Return (X, Y) of the center of cell containing provided text 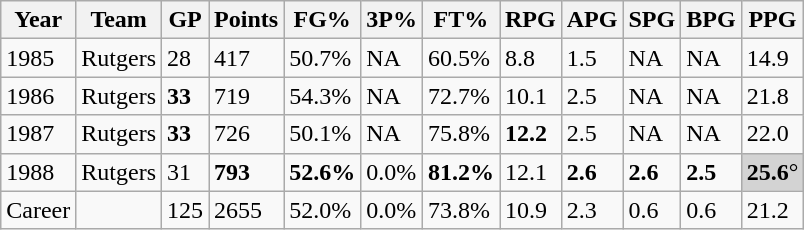
21.8 (772, 96)
FG% (322, 20)
8.8 (531, 58)
793 (246, 172)
21.2 (772, 210)
726 (246, 134)
52.0% (322, 210)
14.9 (772, 58)
2655 (246, 210)
1988 (38, 172)
719 (246, 96)
81.2% (460, 172)
417 (246, 58)
73.8% (460, 210)
10.9 (531, 210)
GP (186, 20)
31 (186, 172)
25.6° (772, 172)
50.1% (322, 134)
2.3 (592, 210)
60.5% (460, 58)
54.3% (322, 96)
50.7% (322, 58)
1986 (38, 96)
APG (592, 20)
12.2 (531, 134)
Team (119, 20)
3P% (392, 20)
Career (38, 210)
RPG (531, 20)
10.1 (531, 96)
22.0 (772, 134)
1987 (38, 134)
28 (186, 58)
SPG (652, 20)
52.6% (322, 172)
125 (186, 210)
1.5 (592, 58)
12.1 (531, 172)
Year (38, 20)
72.7% (460, 96)
1985 (38, 58)
FT% (460, 20)
Points (246, 20)
BPG (711, 20)
75.8% (460, 134)
PPG (772, 20)
